From the cell containing the given text, extract its center point as (x, y) coordinate. 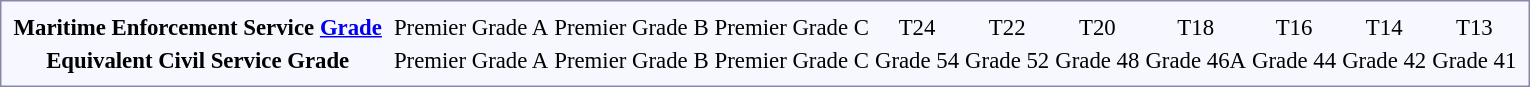
Grade 48 (1098, 60)
T22 (1008, 27)
Grade 46A (1196, 60)
Grade 54 (916, 60)
T14 (1384, 27)
T20 (1098, 27)
Grade 52 (1008, 60)
Grade 41 (1474, 60)
Equivalent Civil Service Grade (198, 60)
T24 (916, 27)
T18 (1196, 27)
T16 (1294, 27)
T13 (1474, 27)
Grade 42 (1384, 60)
Maritime Enforcement Service Grade (198, 27)
Grade 44 (1294, 60)
